Identify which cell holds the provided text, then report its (X, Y) central coordinate. 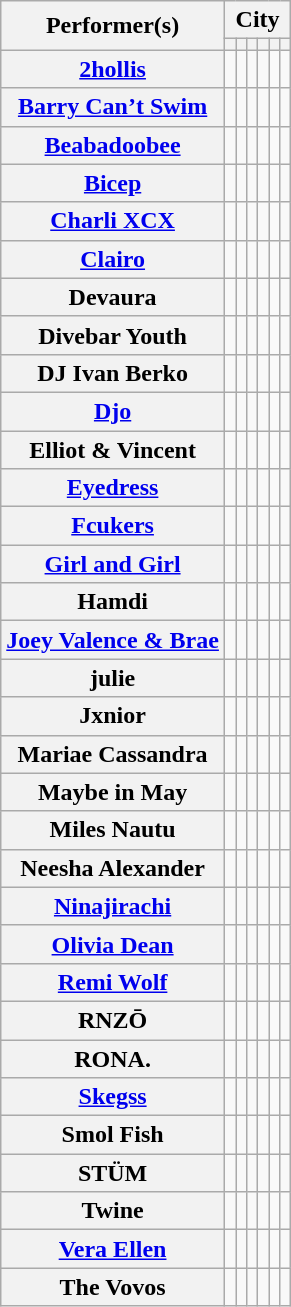
Hamdi (113, 602)
Eyedress (113, 488)
Smol Fish (113, 1135)
The Vovos (113, 1287)
julie (113, 678)
RNZŌ (113, 1020)
Djo (113, 411)
Divebar Youth (113, 335)
DJ Ivan Berko (113, 373)
Neesha Alexander (113, 868)
Girl and Girl (113, 564)
City (257, 20)
Devaura (113, 297)
2hollis (113, 69)
Barry Can’t Swim (113, 107)
Twine (113, 1211)
STÜM (113, 1173)
Fcukers (113, 526)
Olivia Dean (113, 944)
RONA. (113, 1059)
Remi Wolf (113, 982)
Skegss (113, 1097)
Vera Ellen (113, 1249)
Joey Valence & Brae (113, 640)
Maybe in May (113, 792)
Mariae Cassandra (113, 754)
Performer(s) (113, 26)
Clairo (113, 259)
Charli XCX (113, 221)
Ninajirachi (113, 906)
Beabadoobee (113, 145)
Bicep (113, 183)
Elliot & Vincent (113, 449)
Miles Nautu (113, 830)
Jxnior (113, 716)
